Find where the given text appears and provide that cell's center as (X, Y) coordinate. 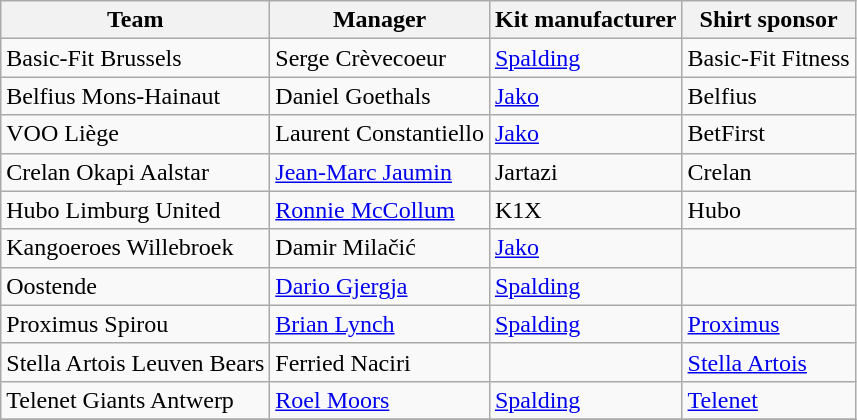
Kit manufacturer (586, 20)
Crelan (768, 172)
Basic-Fit Brussels (136, 58)
Stella Artois (768, 362)
Daniel Goethals (380, 96)
Roel Moors (380, 400)
Proximus Spirou (136, 324)
Belfius Mons-Hainaut (136, 96)
Laurent Constantiello (380, 134)
Damir Milačić (380, 248)
Proximus (768, 324)
Telenet Giants Antwerp (136, 400)
Serge Crèvecoeur (380, 58)
Belfius (768, 96)
Ferried Naciri (380, 362)
VOO Liège (136, 134)
Manager (380, 20)
Jean-Marc Jaumin (380, 172)
Stella Artois Leuven Bears (136, 362)
Jartazi (586, 172)
K1X (586, 210)
Kangoeroes Willebroek (136, 248)
Ronnie McCollum (380, 210)
Oostende (136, 286)
Team (136, 20)
Hubo (768, 210)
BetFirst (768, 134)
Dario Gjergja (380, 286)
Basic-Fit Fitness (768, 58)
Hubo Limburg United (136, 210)
Crelan Okapi Aalstar (136, 172)
Brian Lynch (380, 324)
Telenet (768, 400)
Shirt sponsor (768, 20)
